From the cell containing the given text, extract its center point as [x, y] coordinate. 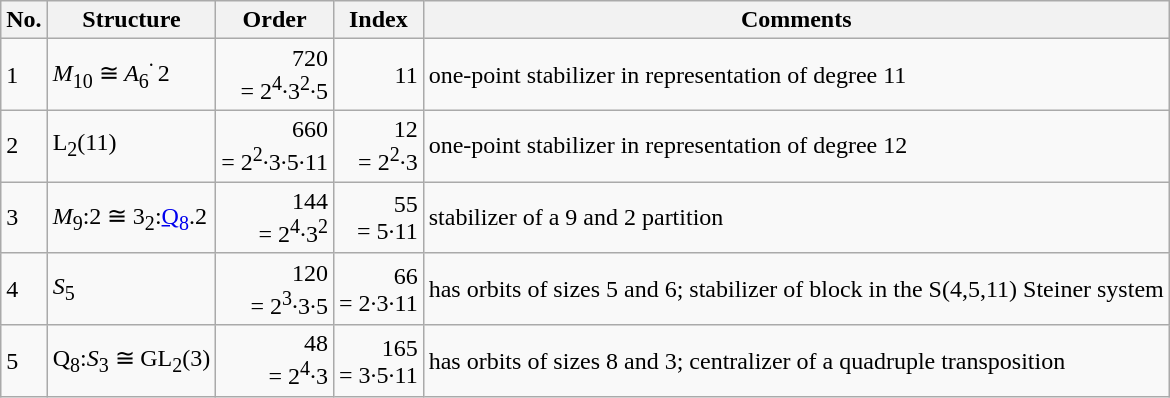
one-point stabilizer in representation of degree 11 [796, 75]
48= 24·3 [275, 361]
L2(11) [132, 146]
has orbits of sizes 5 and 6; stabilizer of block in the S(4,5,11) Steiner system [796, 289]
S5 [132, 289]
120= 23·3·5 [275, 289]
12= 22·3 [378, 146]
144= 24·32 [275, 218]
660= 22·3·5·11 [275, 146]
stabilizer of a 9 and 2 partition [796, 218]
Structure [132, 20]
M9:2 ≅ 32:Q8.2 [132, 218]
Order [275, 20]
165= 3·5·11 [378, 361]
one-point stabilizer in representation of degree 12 [796, 146]
5 [24, 361]
Index [378, 20]
4 [24, 289]
Comments [796, 20]
No. [24, 20]
55= 5·11 [378, 218]
66= 2·3·11 [378, 289]
1 [24, 75]
720= 24·32·5 [275, 75]
11 [378, 75]
has orbits of sizes 8 and 3; centralizer of a quadruple transposition [796, 361]
2 [24, 146]
Q8:S3 ≅ GL2(3) [132, 361]
3 [24, 218]
M10 ≅ A6· 2 [132, 75]
